Pinpoint the cell where the given text exists, returning its (x, y) midpoint coordinate. 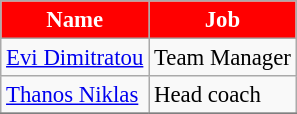
Name (75, 20)
Thanos Niklas (75, 95)
Team Manager (223, 58)
Job (223, 20)
Evi Dimitratou (75, 58)
Head coach (223, 95)
